Return the [x, y] coordinate for the center point of the cell that contains the specified text.  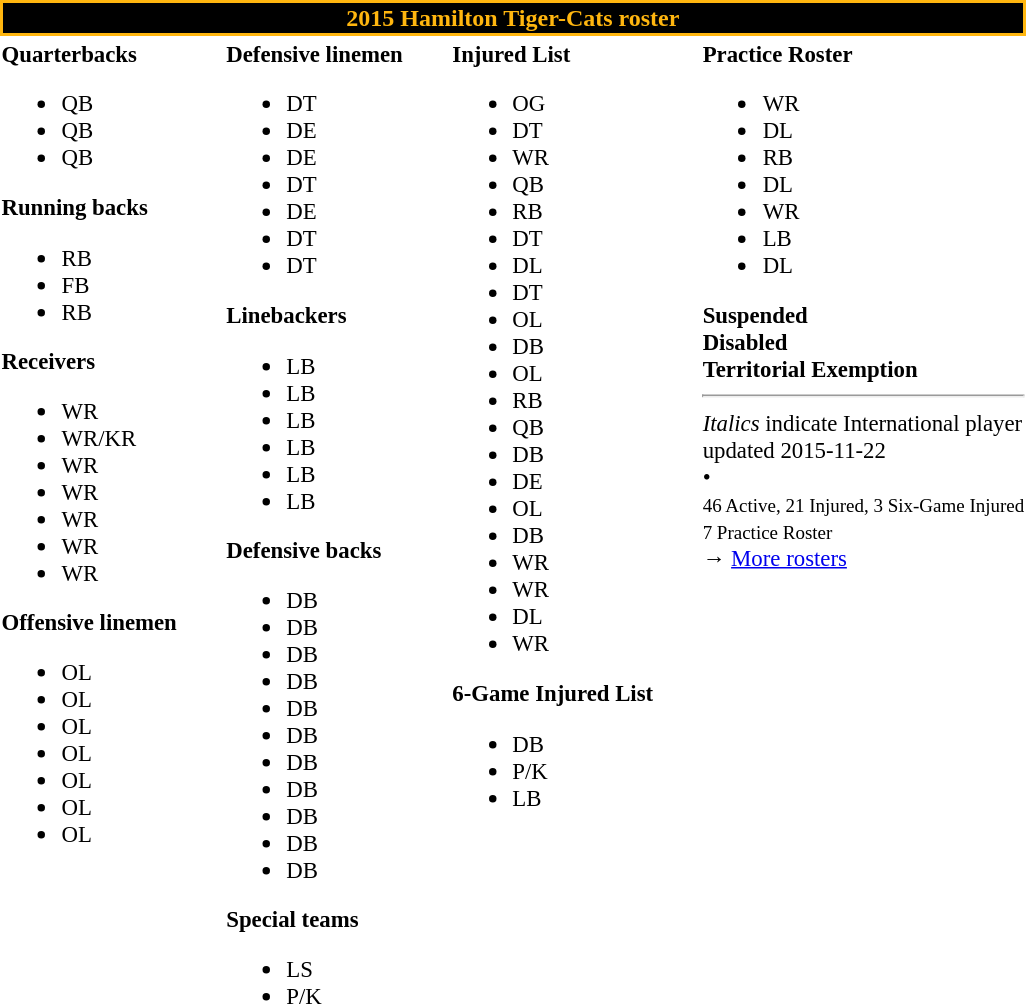
2015 Hamilton Tiger-Cats roster [513, 18]
